Locate the cell with the specified text and output its (x, y) center coordinate. 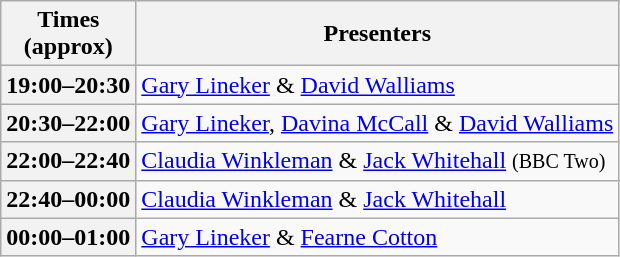
00:00–01:00 (68, 237)
Claudia Winkleman & Jack Whitehall (378, 199)
Gary Lineker & Fearne Cotton (378, 237)
22:40–00:00 (68, 199)
19:00–20:30 (68, 85)
Gary Lineker & David Walliams (378, 85)
Times(approx) (68, 34)
Claudia Winkleman & Jack Whitehall (BBC Two) (378, 161)
20:30–22:00 (68, 123)
Gary Lineker, Davina McCall & David Walliams (378, 123)
22:00–22:40 (68, 161)
Presenters (378, 34)
